Output the [X, Y] coordinate of the center of the cell containing the given text.  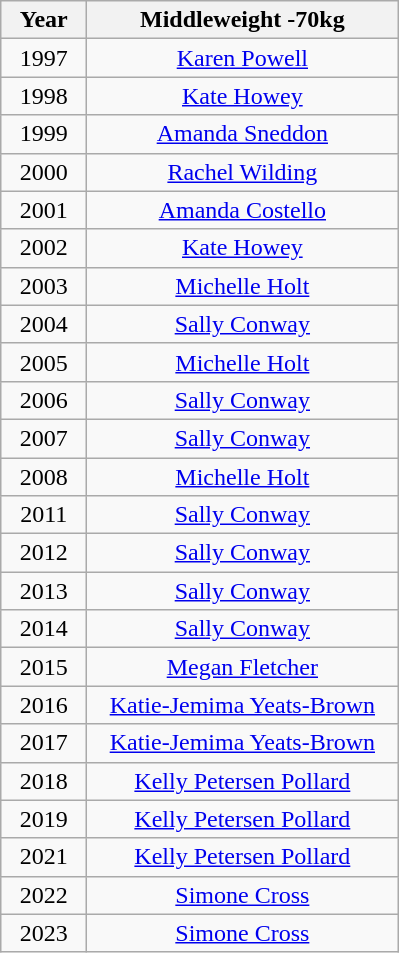
2018 [44, 781]
2013 [44, 591]
1997 [44, 58]
2003 [44, 286]
Middleweight -70kg [242, 20]
2017 [44, 743]
2005 [44, 362]
Amanda Costello [242, 210]
2000 [44, 172]
2022 [44, 895]
2011 [44, 515]
2015 [44, 667]
2016 [44, 705]
2002 [44, 248]
Year [44, 20]
2004 [44, 324]
1998 [44, 96]
2021 [44, 857]
2001 [44, 210]
2008 [44, 477]
Karen Powell [242, 58]
2019 [44, 819]
2012 [44, 553]
1999 [44, 134]
2006 [44, 400]
Megan Fletcher [242, 667]
Rachel Wilding [242, 172]
2007 [44, 438]
2023 [44, 933]
Amanda Sneddon [242, 134]
2014 [44, 629]
